Find where the given text appears and provide that cell's center as (X, Y) coordinate. 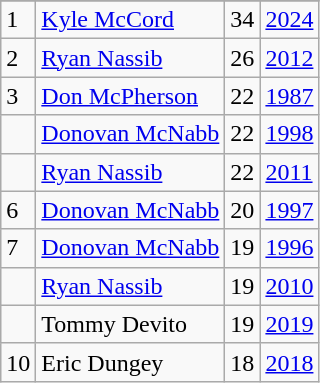
7 (18, 248)
2024 (290, 20)
Don McPherson (130, 96)
34 (242, 20)
20 (242, 210)
2012 (290, 58)
1 (18, 20)
6 (18, 210)
Eric Dungey (130, 362)
2 (18, 58)
26 (242, 58)
2019 (290, 324)
2018 (290, 362)
2010 (290, 286)
1997 (290, 210)
3 (18, 96)
10 (18, 362)
1996 (290, 248)
1998 (290, 134)
1987 (290, 96)
Tommy Devito (130, 324)
18 (242, 362)
2011 (290, 172)
Kyle McCord (130, 20)
